Determine the (X, Y) coordinate at the center of the cell enclosing the given text.  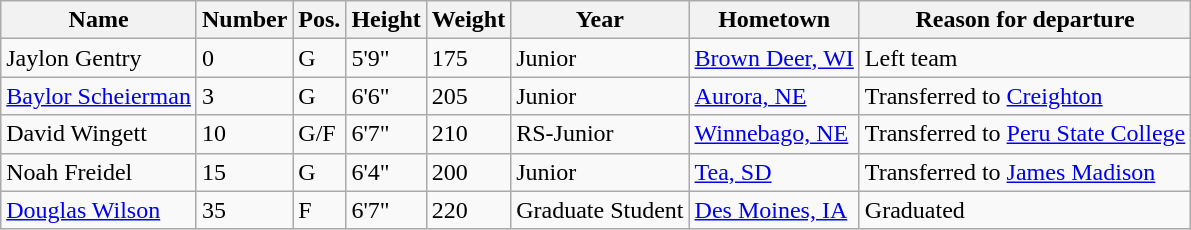
15 (244, 172)
35 (244, 210)
Jaylon Gentry (99, 58)
200 (468, 172)
Hometown (774, 20)
Noah Freidel (99, 172)
Brown Deer, WI (774, 58)
F (320, 210)
Transferred to Peru State College (1024, 134)
Graduate Student (600, 210)
6'4" (386, 172)
205 (468, 96)
Weight (468, 20)
5'9" (386, 58)
Year (600, 20)
Pos. (320, 20)
David Wingett (99, 134)
10 (244, 134)
Reason for departure (1024, 20)
220 (468, 210)
Tea, SD (774, 172)
Douglas Wilson (99, 210)
Graduated (1024, 210)
Baylor Scheierman (99, 96)
RS-Junior (600, 134)
Number (244, 20)
6'6" (386, 96)
Transferred to Creighton (1024, 96)
175 (468, 58)
Winnebago, NE (774, 134)
Name (99, 20)
0 (244, 58)
Des Moines, IA (774, 210)
G/F (320, 134)
Height (386, 20)
3 (244, 96)
Left team (1024, 58)
Aurora, NE (774, 96)
Transferred to James Madison (1024, 172)
210 (468, 134)
